From the cell containing the given text, extract its center point as (x, y) coordinate. 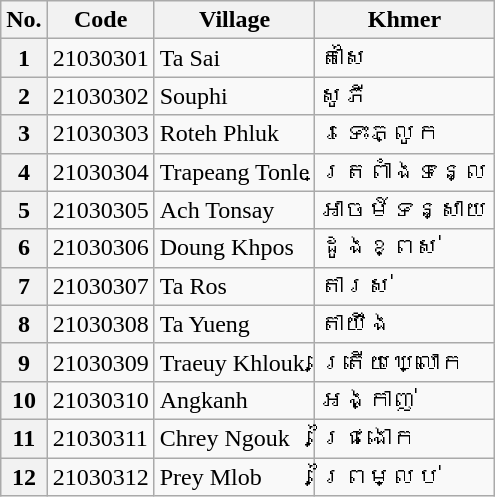
ត្រពាំងទន្លេ (404, 172)
6 (24, 248)
12 (24, 477)
Code (100, 20)
អាចម៍ទន្សាយ (404, 210)
Ta Ros (234, 286)
អង្កាញ់ (404, 400)
តាសៃ (404, 58)
21030312 (100, 477)
8 (24, 324)
21030309 (100, 362)
Village (234, 20)
21030307 (100, 286)
សូភី (404, 96)
ដូងខ្ពស់ (404, 248)
ព្រៃម្លប់ (404, 477)
7 (24, 286)
21030311 (100, 438)
2 (24, 96)
21030306 (100, 248)
Souphi (234, 96)
Chrey Ngouk (234, 438)
21030308 (100, 324)
5 (24, 210)
21030301 (100, 58)
តាយឹង (404, 324)
21030305 (100, 210)
21030303 (100, 134)
1 (24, 58)
No. (24, 20)
Khmer (404, 20)
21030302 (100, 96)
9 (24, 362)
10 (24, 400)
ត្រើយឃ្លោក (404, 362)
Ach Tonsay (234, 210)
Doung Khpos (234, 248)
Angkanh (234, 400)
Ta Yueng (234, 324)
11 (24, 438)
Ta Sai (234, 58)
រទេះភ្លូក (404, 134)
4 (24, 172)
21030310 (100, 400)
Trapeang Tonle (234, 172)
តារស់ (404, 286)
Traeuy Khlouk (234, 362)
21030304 (100, 172)
Prey Mlob (234, 477)
ជ្រៃងោក (404, 438)
3 (24, 134)
Roteh Phluk (234, 134)
